Search for the cell housing the specified text and yield its (X, Y) center coordinate. 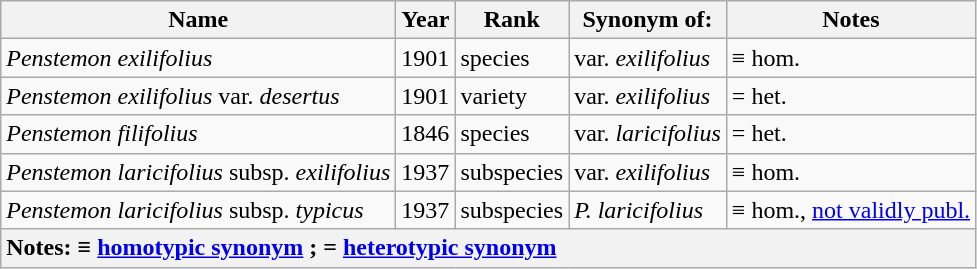
Penstemon laricifolius subsp. typicus (198, 210)
Rank (512, 20)
Penstemon exilifolius (198, 58)
Notes (850, 20)
Penstemon laricifolius subsp. exilifolius (198, 172)
variety (512, 96)
Name (198, 20)
var. laricifolius (648, 134)
Penstemon filifolius (198, 134)
Penstemon exilifolius var. desertus (198, 96)
P. laricifolius (648, 210)
Year (426, 20)
1846 (426, 134)
Synonym of: (648, 20)
Notes: ≡ homotypic synonym ; = heterotypic synonym (488, 248)
≡ hom., not validly publ. (850, 210)
